Output the (x, y) coordinate of the center of the cell containing the given text.  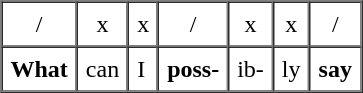
say (336, 68)
What (40, 68)
ly (292, 68)
can (102, 68)
ib- (250, 68)
I (143, 68)
poss- (193, 68)
